Capture the cell that displays the provided text and extract its (X, Y) central coordinate. 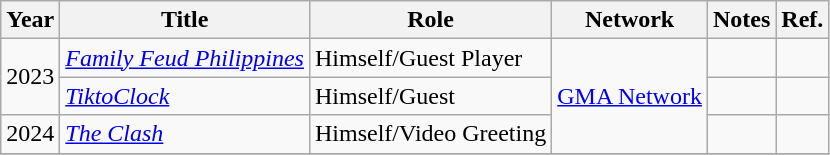
Himself/Guest (430, 96)
Family Feud Philippines (185, 58)
Role (430, 20)
The Clash (185, 134)
2024 (30, 134)
Ref. (802, 20)
Himself/Video Greeting (430, 134)
2023 (30, 77)
GMA Network (630, 96)
Himself/Guest Player (430, 58)
Year (30, 20)
Network (630, 20)
Notes (741, 20)
TiktoClock (185, 96)
Title (185, 20)
